Output the (x, y) coordinate of the center of the cell containing the given text.  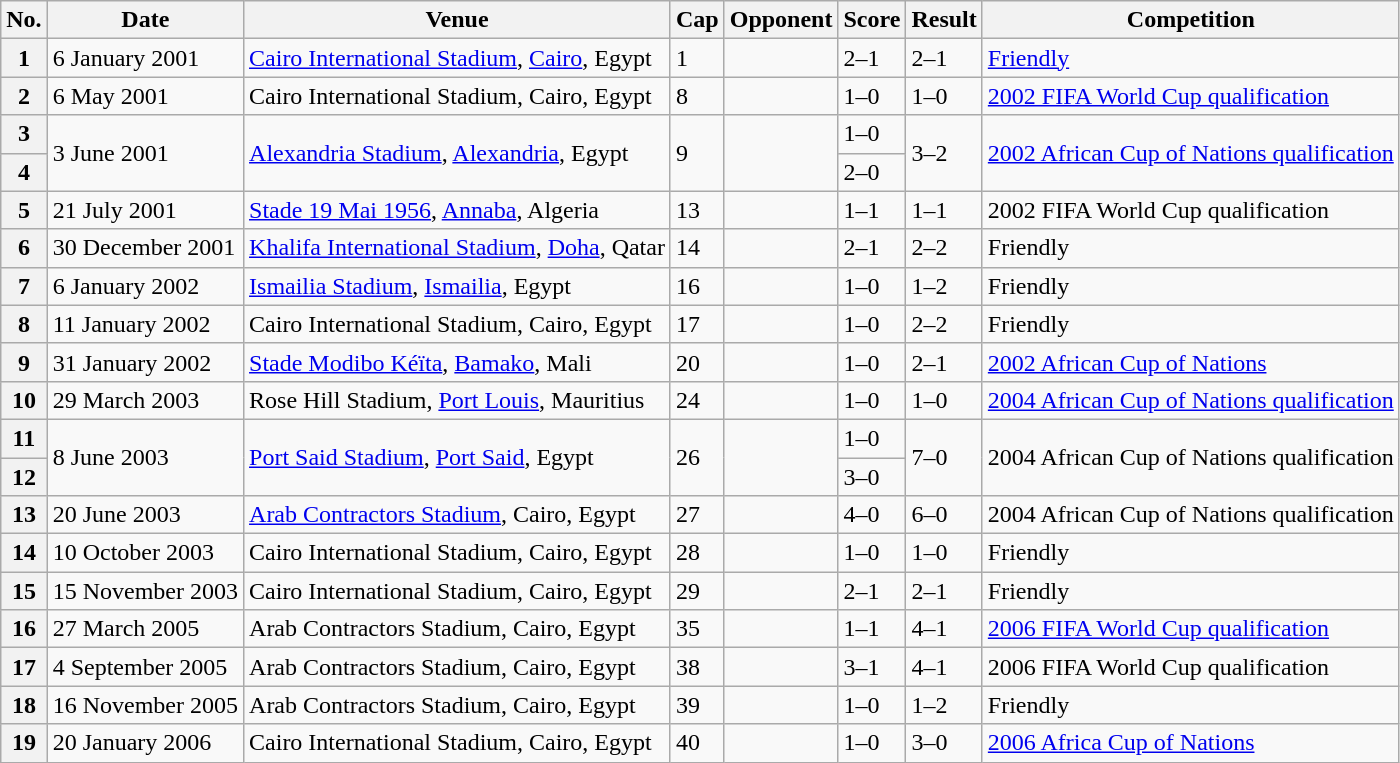
3–2 (944, 153)
No. (24, 20)
Cap (697, 20)
4 September 2005 (145, 667)
19 (24, 743)
10 October 2003 (145, 553)
3–1 (872, 667)
5 (24, 210)
Port Said Stadium, Port Said, Egypt (458, 457)
16 November 2005 (145, 705)
Venue (458, 20)
Alexandria Stadium, Alexandria, Egypt (458, 153)
31 January 2002 (145, 362)
7 (24, 286)
2002 African Cup of Nations (1190, 362)
6–0 (944, 515)
27 March 2005 (145, 629)
21 July 2001 (145, 210)
38 (697, 667)
11 January 2002 (145, 324)
35 (697, 629)
Rose Hill Stadium, Port Louis, Mauritius (458, 400)
26 (697, 457)
12 (24, 477)
11 (24, 438)
6 January 2001 (145, 58)
Result (944, 20)
8 June 2003 (145, 457)
29 (697, 591)
29 March 2003 (145, 400)
Stade 19 Mai 1956, Annaba, Algeria (458, 210)
2–0 (872, 172)
Khalifa International Stadium, Doha, Qatar (458, 248)
2002 African Cup of Nations qualification (1190, 153)
4 (24, 172)
27 (697, 515)
6 January 2002 (145, 286)
2006 Africa Cup of Nations (1190, 743)
Opponent (781, 20)
Ismailia Stadium, Ismailia, Egypt (458, 286)
Date (145, 20)
40 (697, 743)
24 (697, 400)
30 December 2001 (145, 248)
18 (24, 705)
6 May 2001 (145, 96)
Score (872, 20)
Competition (1190, 20)
39 (697, 705)
3 June 2001 (145, 153)
7–0 (944, 457)
10 (24, 400)
15 November 2003 (145, 591)
20 (697, 362)
6 (24, 248)
20 January 2006 (145, 743)
20 June 2003 (145, 515)
15 (24, 591)
3 (24, 134)
4–0 (872, 515)
28 (697, 553)
Stade Modibo Kéïta, Bamako, Mali (458, 362)
2 (24, 96)
